Output the (x, y) coordinate of the center of the cell containing the given text.  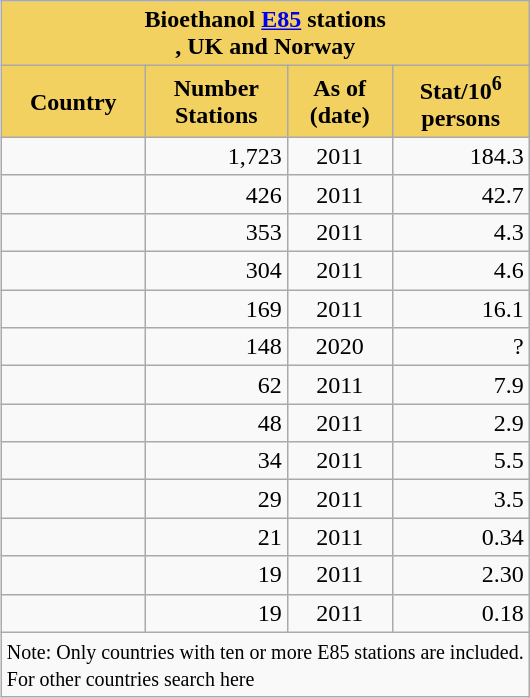
426 (216, 194)
7.9 (460, 385)
353 (216, 232)
184.3 (460, 156)
1,723 (216, 156)
34 (216, 461)
NumberStations (216, 102)
Stat/106persons (460, 102)
3.5 (460, 499)
62 (216, 385)
29 (216, 499)
2.30 (460, 575)
Country (73, 102)
4.3 (460, 232)
0.34 (460, 537)
169 (216, 309)
Note: Only countries with ten or more E85 stations are included. For other countries search here (265, 664)
As of(date) (340, 102)
16.1 (460, 309)
48 (216, 423)
2.9 (460, 423)
148 (216, 347)
2020 (340, 347)
42.7 (460, 194)
0.18 (460, 613)
5.5 (460, 461)
Bioethanol E85 stations , UK and Norway (265, 34)
? (460, 347)
21 (216, 537)
304 (216, 271)
4.6 (460, 271)
